Pinpoint the cell where the given text exists, returning its [X, Y] midpoint coordinate. 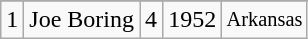
1 [12, 20]
1952 [192, 20]
4 [152, 20]
Joe Boring [82, 20]
Arkansas [265, 20]
